Output the [x, y] coordinate of the center of the cell containing the given text.  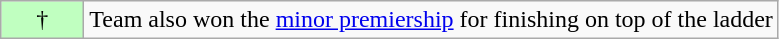
† [42, 20]
Team also won the minor premiership for finishing on top of the ladder [432, 20]
